Locate the cell with the specified text and output its [X, Y] center coordinate. 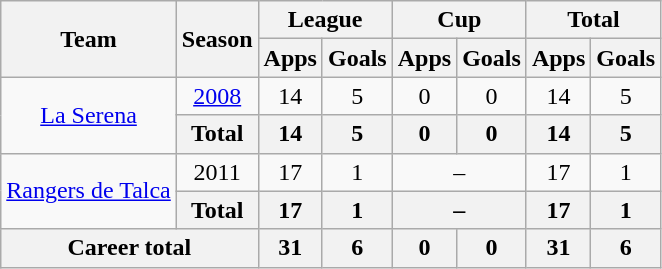
Season [217, 39]
2008 [217, 96]
La Serena [89, 115]
Career total [130, 248]
Team [89, 39]
2011 [217, 172]
League [325, 20]
Cup [459, 20]
Rangers de Talca [89, 191]
